Extract the [x, y] coordinate from the center of the cell holding the provided text.  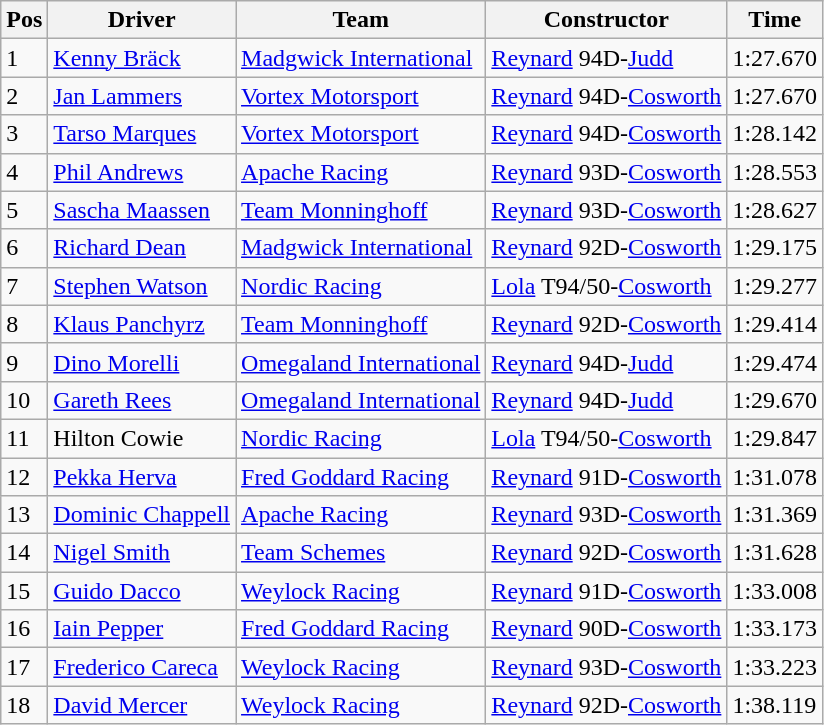
Dominic Chappell [142, 515]
1:33.008 [775, 591]
Constructor [606, 20]
1:38.119 [775, 705]
Richard Dean [142, 248]
1:29.474 [775, 362]
Time [775, 20]
Reynard 90D-Cosworth [606, 629]
Kenny Bräck [142, 58]
1:29.277 [775, 286]
8 [24, 324]
Phil Andrews [142, 172]
1:33.173 [775, 629]
3 [24, 134]
Team [361, 20]
15 [24, 591]
1:31.078 [775, 477]
Gareth Rees [142, 400]
17 [24, 667]
Frederico Careca [142, 667]
4 [24, 172]
Stephen Watson [142, 286]
11 [24, 438]
1 [24, 58]
13 [24, 515]
Tarso Marques [142, 134]
Nigel Smith [142, 553]
5 [24, 210]
12 [24, 477]
Hilton Cowie [142, 438]
David Mercer [142, 705]
Team Schemes [361, 553]
Iain Pepper [142, 629]
1:29.414 [775, 324]
Jan Lammers [142, 96]
1:31.369 [775, 515]
16 [24, 629]
1:28.627 [775, 210]
1:28.553 [775, 172]
1:29.847 [775, 438]
1:33.223 [775, 667]
Driver [142, 20]
7 [24, 286]
1:29.175 [775, 248]
2 [24, 96]
1:29.670 [775, 400]
Pekka Herva [142, 477]
Sascha Maassen [142, 210]
6 [24, 248]
14 [24, 553]
1:28.142 [775, 134]
Klaus Panchyrz [142, 324]
Guido Dacco [142, 591]
9 [24, 362]
1:31.628 [775, 553]
Pos [24, 20]
Dino Morelli [142, 362]
18 [24, 705]
10 [24, 400]
